Provide the (X, Y) coordinate of the cell's center where the given text is located.  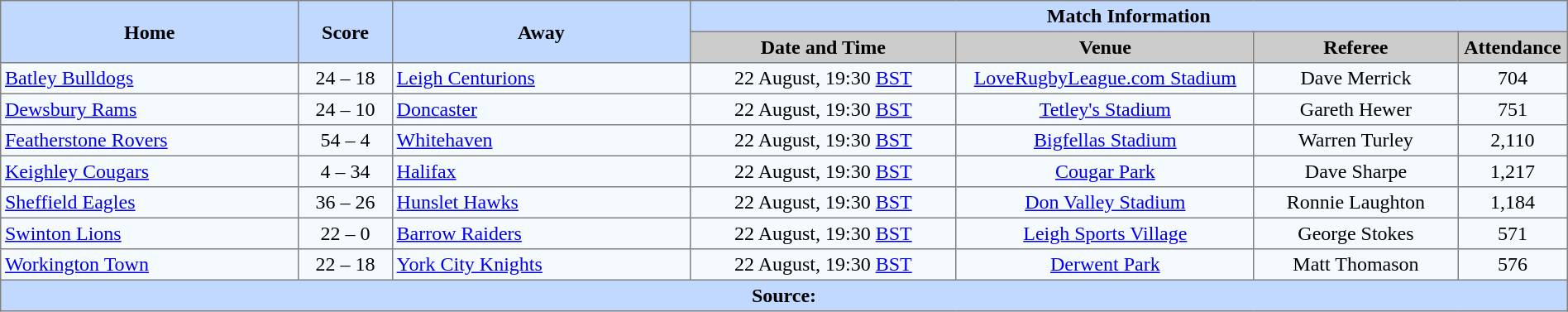
Dewsbury Rams (150, 109)
Matt Thomason (1355, 265)
Sheffield Eagles (150, 203)
Doncaster (541, 109)
Attendance (1513, 47)
2,110 (1513, 141)
Dave Merrick (1355, 79)
York City Knights (541, 265)
Cougar Park (1105, 171)
Gareth Hewer (1355, 109)
Don Valley Stadium (1105, 203)
Ronnie Laughton (1355, 203)
Batley Bulldogs (150, 79)
LoveRugbyLeague.com Stadium (1105, 79)
Score (346, 31)
Keighley Cougars (150, 171)
Match Information (1128, 17)
George Stokes (1355, 233)
36 – 26 (346, 203)
Leigh Sports Village (1105, 233)
571 (1513, 233)
24 – 10 (346, 109)
22 – 18 (346, 265)
Source: (784, 295)
751 (1513, 109)
Venue (1105, 47)
1,217 (1513, 171)
Referee (1355, 47)
Away (541, 31)
Whitehaven (541, 141)
Tetley's Stadium (1105, 109)
704 (1513, 79)
Leigh Centurions (541, 79)
Warren Turley (1355, 141)
1,184 (1513, 203)
4 – 34 (346, 171)
24 – 18 (346, 79)
Hunslet Hawks (541, 203)
Workington Town (150, 265)
Bigfellas Stadium (1105, 141)
Date and Time (823, 47)
54 – 4 (346, 141)
576 (1513, 265)
Dave Sharpe (1355, 171)
Home (150, 31)
Featherstone Rovers (150, 141)
Derwent Park (1105, 265)
22 – 0 (346, 233)
Barrow Raiders (541, 233)
Halifax (541, 171)
Swinton Lions (150, 233)
